Find where the given text appears and provide that cell's center as [x, y] coordinate. 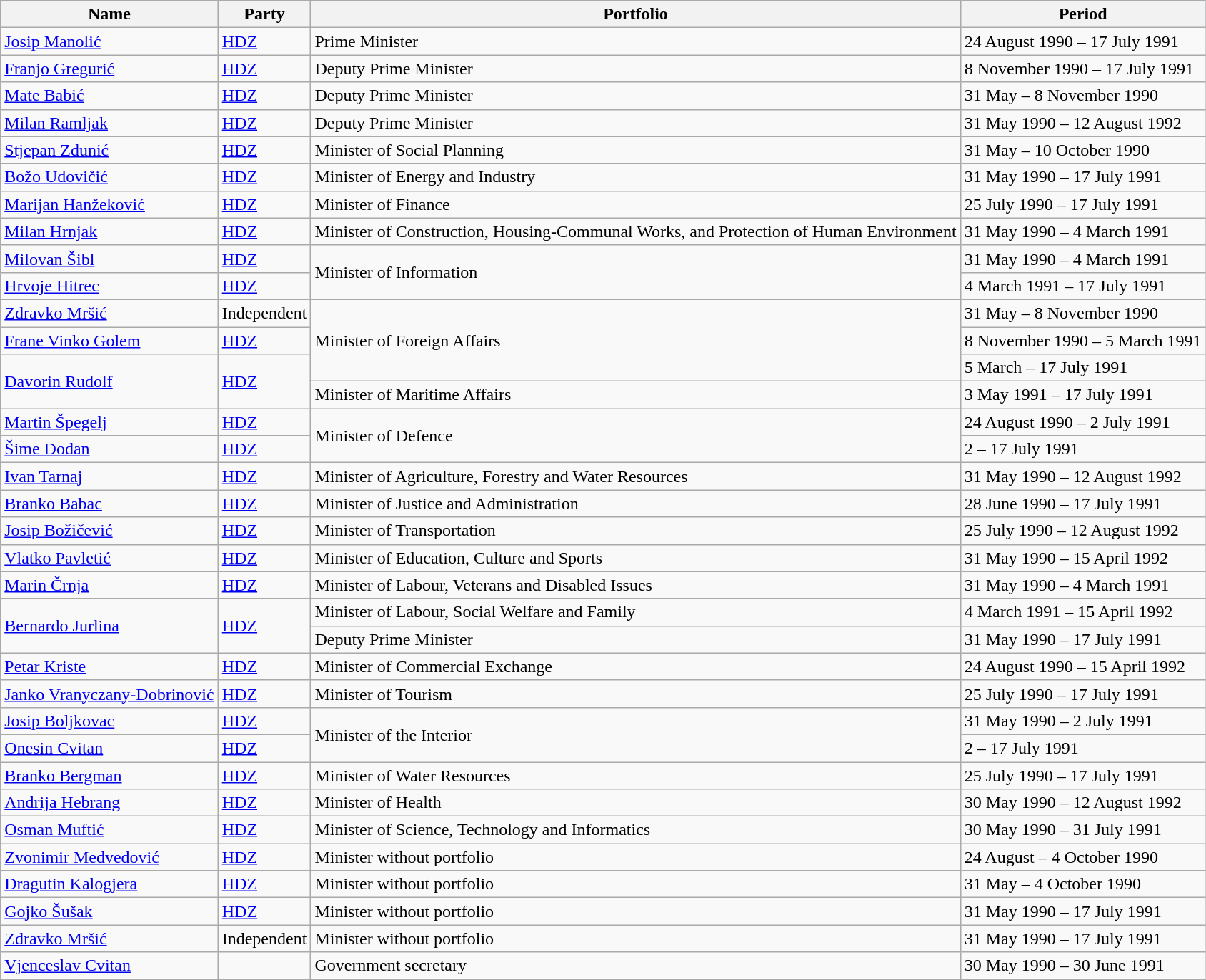
Josip Boljkovac [109, 721]
Frane Vinko Golem [109, 341]
Minister of Construction, Housing-Communal Works, and Protection of Human Environment [636, 231]
Josip Božičević [109, 531]
5 March – 17 July 1991 [1083, 368]
Party [264, 14]
30 May 1990 – 31 July 1991 [1083, 830]
Vjenceslav Cvitan [109, 966]
Mate Babić [109, 96]
Minister of Justice and Administration [636, 504]
4 March 1991 – 17 July 1991 [1083, 286]
Minister of Labour, Veterans and Disabled Issues [636, 585]
Marin Črnja [109, 585]
31 May – 10 October 1990 [1083, 150]
25 July 1990 – 12 August 1992 [1083, 531]
Minister of Education, Culture and Sports [636, 558]
31 May 1990 – 2 July 1991 [1083, 721]
Branko Bergman [109, 775]
Minister of Commercial Exchange [636, 666]
Milan Ramljak [109, 123]
Branko Babac [109, 504]
Minister of Transportation [636, 531]
Minister of Health [636, 803]
24 August 1990 – 17 July 1991 [1083, 41]
31 May 1990 – 15 April 1992 [1083, 558]
Martin Špegelj [109, 422]
Minister of the Interior [636, 734]
Franjo Gregurić [109, 69]
Vlatko Pavletić [109, 558]
Portfolio [636, 14]
Gojko Šušak [109, 911]
Minister of Agriculture, Forestry and Water Resources [636, 476]
Minister of Finance [636, 204]
3 May 1991 – 17 July 1991 [1083, 395]
Božo Udovičić [109, 177]
Name [109, 14]
Minister of Water Resources [636, 775]
Osman Muftić [109, 830]
Zvonimir Medvedović [109, 857]
Prime Minister [636, 41]
Minister of Social Planning [636, 150]
Minister of Labour, Social Welfare and Family [636, 612]
Ivan Tarnaj [109, 476]
Government secretary [636, 966]
28 June 1990 – 17 July 1991 [1083, 504]
Minister of Energy and Industry [636, 177]
Minister of Defence [636, 436]
8 November 1990 – 17 July 1991 [1083, 69]
Petar Kriste [109, 666]
Janko Vranyczany-Dobrinović [109, 694]
Period [1083, 14]
Minister of Tourism [636, 694]
Minister of Maritime Affairs [636, 395]
Josip Manolić [109, 41]
Šime Đodan [109, 449]
Minister of Information [636, 272]
Milan Hrnjak [109, 231]
Stjepan Zdunić [109, 150]
Onesin Cvitan [109, 748]
24 August 1990 – 15 April 1992 [1083, 666]
4 March 1991 – 15 April 1992 [1083, 612]
24 August – 4 October 1990 [1083, 857]
Dragutin Kalogjera [109, 884]
Minister of Foreign Affairs [636, 340]
8 November 1990 – 5 March 1991 [1083, 341]
Milovan Šibl [109, 259]
30 May 1990 – 12 August 1992 [1083, 803]
Davorin Rudolf [109, 381]
Hrvoje Hitrec [109, 286]
31 May – 4 October 1990 [1083, 884]
Andrija Hebrang [109, 803]
Bernardo Jurlina [109, 626]
30 May 1990 – 30 June 1991 [1083, 966]
Marijan Hanžeković [109, 204]
Minister of Science, Technology and Informatics [636, 830]
24 August 1990 – 2 July 1991 [1083, 422]
